Search for the cell housing the specified text and yield its [X, Y] center coordinate. 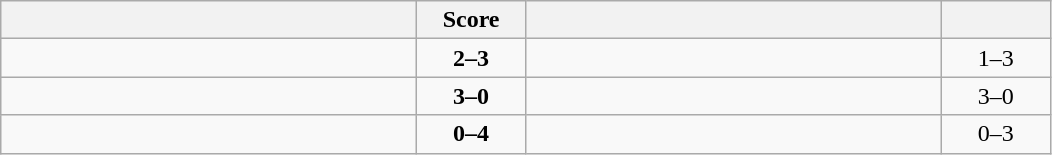
0–4 [472, 134]
2–3 [472, 58]
0–3 [996, 134]
Score [472, 20]
1–3 [996, 58]
